Locate the cell with the specified text and output its [X, Y] center coordinate. 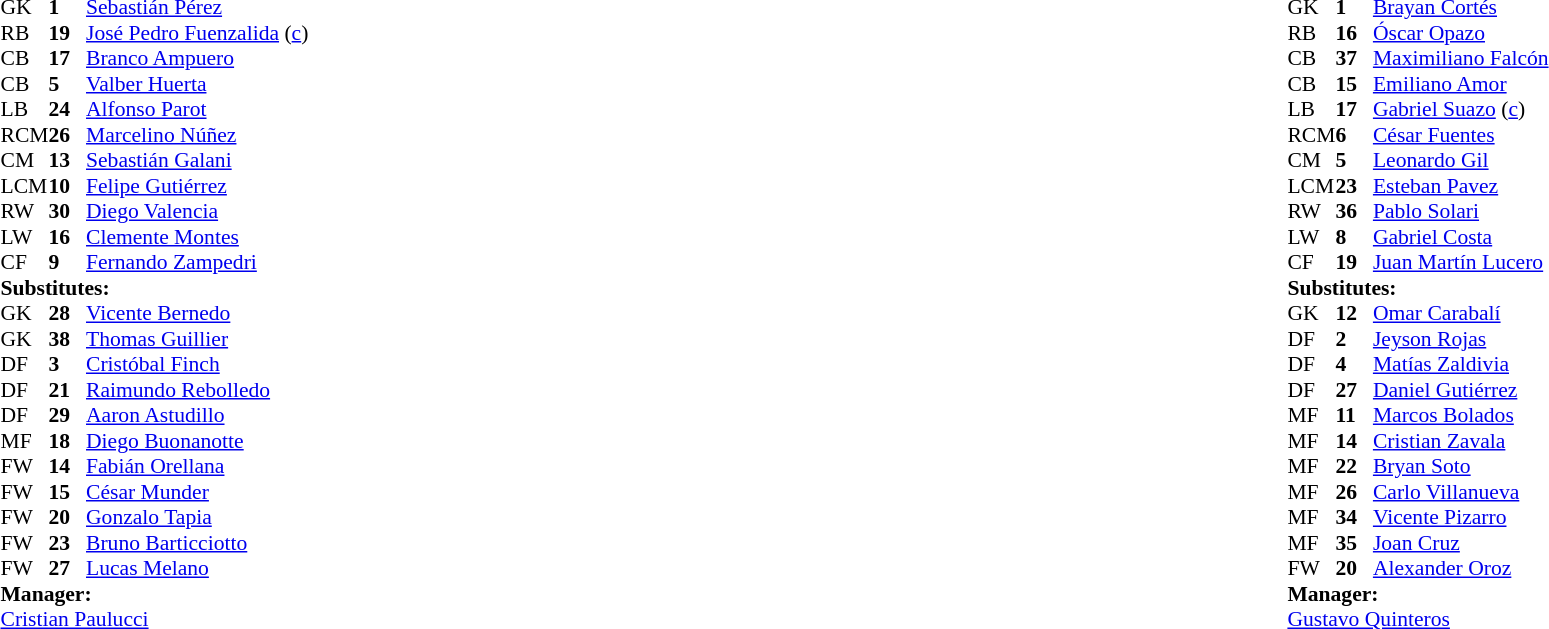
18 [67, 441]
8 [1354, 237]
Omar Carabalí [1461, 313]
Fabián Orellana [197, 467]
3 [67, 365]
Felipe Gutiérrez [197, 186]
Alfonso Parot [197, 109]
Marcelino Núñez [197, 135]
Maximiliano Falcón [1461, 59]
Bryan Soto [1461, 467]
13 [67, 161]
2 [1354, 339]
Branco Ampuero [197, 59]
Gonzalo Tapia [197, 517]
Cristian Zavala [1461, 441]
Juan Martín Lucero [1461, 263]
4 [1354, 365]
36 [1354, 211]
Gabriel Suazo (c) [1461, 109]
34 [1354, 517]
Valber Huerta [197, 84]
Leonardo Gil [1461, 161]
Diego Buonanotte [197, 441]
Bruno Barticciotto [197, 543]
Diego Valencia [197, 211]
22 [1354, 467]
Pablo Solari [1461, 211]
38 [67, 339]
Vicente Pizarro [1461, 517]
37 [1354, 59]
6 [1354, 135]
César Munder [197, 492]
Cristóbal Finch [197, 365]
11 [1354, 415]
Esteban Pavez [1461, 186]
29 [67, 415]
Carlo Villanueva [1461, 492]
Jeyson Rojas [1461, 339]
9 [67, 263]
28 [67, 313]
Emiliano Amor [1461, 84]
Aaron Astudillo [197, 415]
José Pedro Fuenzalida (c) [197, 33]
Marcos Bolados [1461, 415]
Matías Zaldivia [1461, 365]
Alexander Oroz [1461, 569]
Raimundo Rebolledo [197, 390]
10 [67, 186]
35 [1354, 543]
24 [67, 109]
Óscar Opazo [1461, 33]
Fernando Zampedri [197, 263]
Sebastián Galani [197, 161]
Clemente Montes [197, 237]
Daniel Gutiérrez [1461, 390]
21 [67, 390]
30 [67, 211]
Joan Cruz [1461, 543]
César Fuentes [1461, 135]
Thomas Guillier [197, 339]
Vicente Bernedo [197, 313]
12 [1354, 313]
Lucas Melano [197, 569]
Gabriel Costa [1461, 237]
